Output the (X, Y) coordinate of the center of the cell containing the given text.  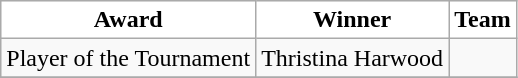
Thristina Harwood (352, 58)
Player of the Tournament (128, 58)
Award (128, 20)
Team (483, 20)
Winner (352, 20)
